Identify which cell holds the provided text, then report its (X, Y) central coordinate. 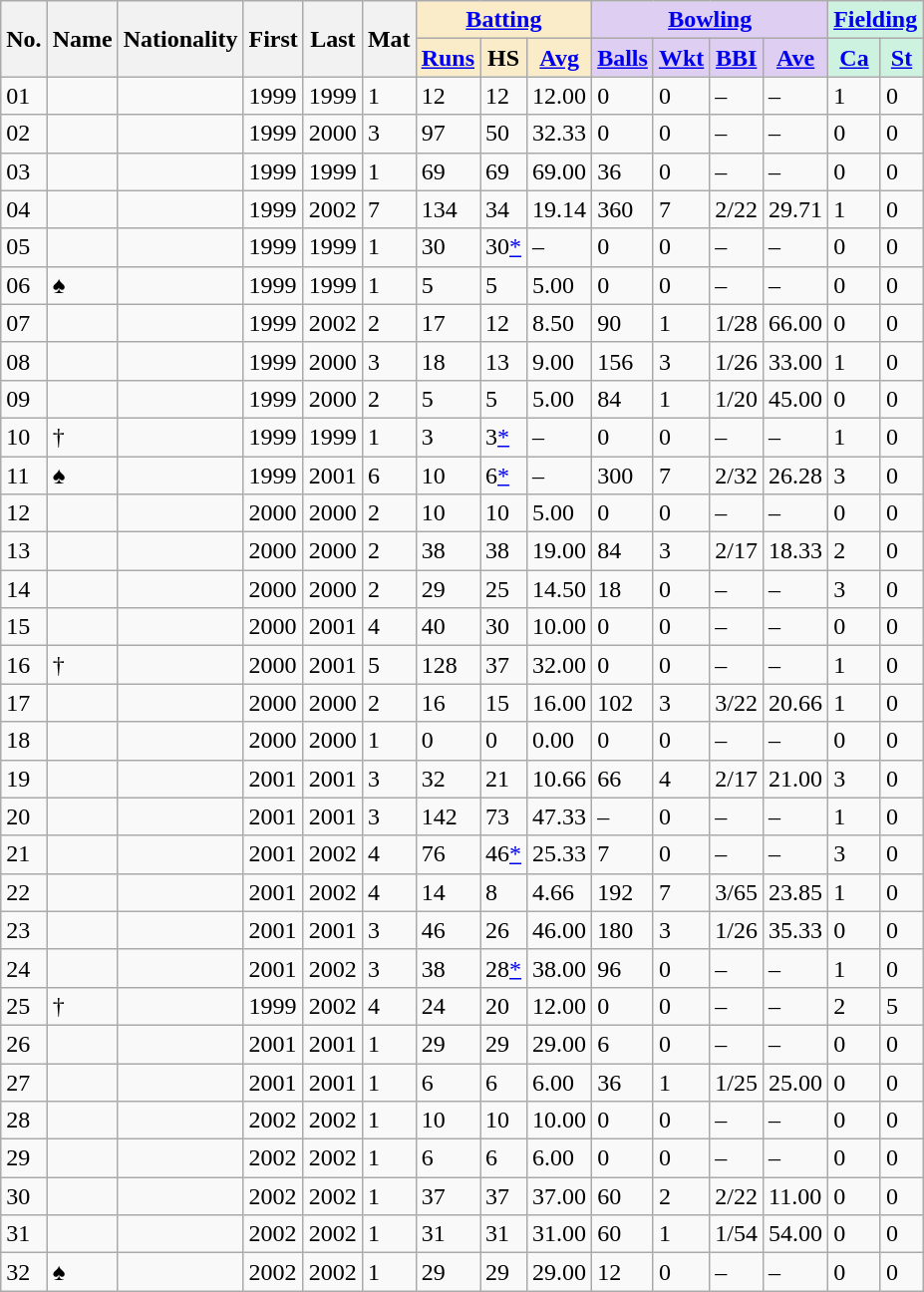
1/28 (737, 323)
Last (333, 39)
Batting (504, 20)
8 (504, 892)
102 (623, 703)
27 (24, 1082)
Ca (855, 58)
46 (448, 930)
Balls (623, 58)
34 (504, 209)
96 (623, 968)
45.00 (795, 399)
31.00 (560, 1234)
40 (448, 627)
25.33 (560, 854)
180 (623, 930)
01 (24, 96)
142 (448, 816)
09 (24, 399)
Nationality (180, 39)
Avg (560, 58)
1/54 (737, 1234)
6* (504, 476)
Ave (795, 58)
10.66 (560, 779)
23.85 (795, 892)
Name (82, 39)
90 (623, 323)
35.33 (795, 930)
11.00 (795, 1196)
192 (623, 892)
50 (504, 134)
Runs (448, 58)
28 (24, 1121)
St (901, 58)
25.00 (795, 1082)
3* (504, 437)
22 (24, 892)
4.66 (560, 892)
29.71 (795, 209)
46* (504, 854)
04 (24, 209)
21.00 (795, 779)
38.00 (560, 968)
Bowling (710, 20)
0.00 (560, 741)
16.00 (560, 703)
28* (504, 968)
73 (504, 816)
20.66 (795, 703)
23 (24, 930)
Wkt (681, 58)
33.00 (795, 361)
134 (448, 209)
1/20 (737, 399)
66 (623, 779)
19.00 (560, 551)
Fielding (875, 20)
1/25 (737, 1082)
HS (504, 58)
11 (24, 476)
37.00 (560, 1196)
54.00 (795, 1234)
30* (504, 247)
No. (24, 39)
32.33 (560, 134)
9.00 (560, 361)
05 (24, 247)
360 (623, 209)
BBI (737, 58)
46.00 (560, 930)
14.50 (560, 589)
19.14 (560, 209)
2/32 (737, 476)
8.50 (560, 323)
76 (448, 854)
47.33 (560, 816)
300 (623, 476)
97 (448, 134)
19 (24, 779)
3/65 (737, 892)
156 (623, 361)
32.00 (560, 665)
07 (24, 323)
69.00 (560, 171)
128 (448, 665)
03 (24, 171)
06 (24, 285)
18.33 (795, 551)
02 (24, 134)
08 (24, 361)
26.28 (795, 476)
66.00 (795, 323)
Mat (389, 39)
3/22 (737, 703)
First (273, 39)
